Capture the cell that displays the provided text and extract its (X, Y) central coordinate. 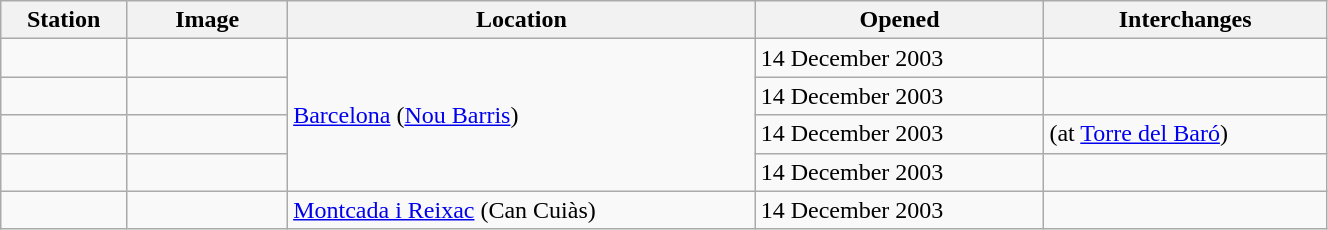
Station (64, 20)
Location (522, 20)
Image (208, 20)
Montcada i Reixac (Can Cuiàs) (522, 210)
Barcelona (Nou Barris) (522, 115)
Interchanges (1186, 20)
Opened (900, 20)
(at Torre del Baró) (1186, 134)
